Detect which cell encompasses the target text, then output its (x, y) center coordinate. 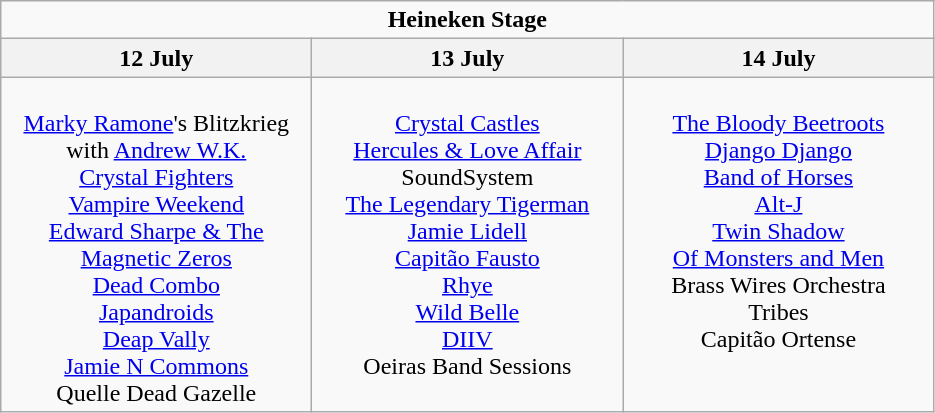
Crystal CastlesHercules & Love AffairSoundSystemThe Legendary TigermanJamie LidellCapitão FaustoRhyeWild BelleDIIVOeiras Band Sessions (468, 244)
The Bloody BeetrootsDjango DjangoBand of HorsesAlt-JTwin ShadowOf Monsters and MenBrass Wires OrchestraTribesCapitão Ortense (778, 244)
Heineken Stage (468, 20)
13 July (468, 58)
12 July (156, 58)
14 July (778, 58)
